Identify which cell holds the provided text, then report its [x, y] central coordinate. 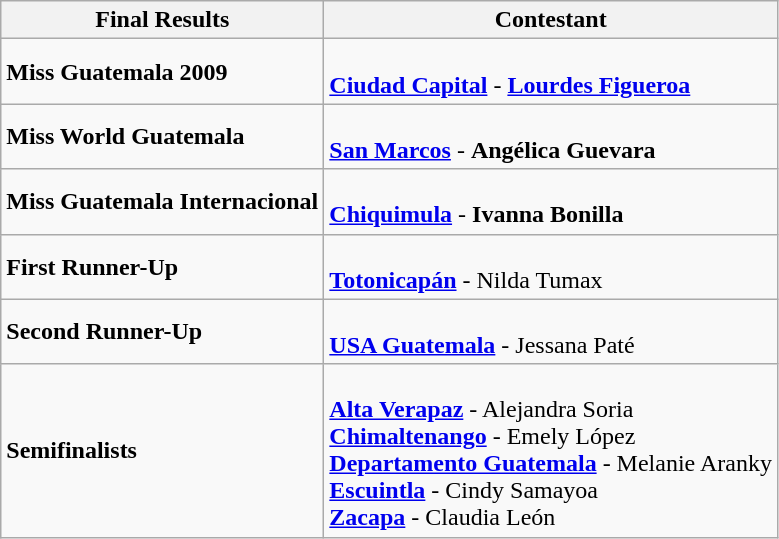
Final Results [162, 20]
Chiquimula - Ivanna Bonilla [551, 202]
USA Guatemala - Jessana Paté [551, 332]
Second Runner-Up [162, 332]
Miss Guatemala Internacional [162, 202]
Alta Verapaz - Alejandra Soria Chimaltenango - Emely López Departamento Guatemala - Melanie Aranky Escuintla - Cindy Samayoa Zacapa - Claudia León [551, 450]
San Marcos - Angélica Guevara [551, 136]
Ciudad Capital - Lourdes Figueroa [551, 72]
Totonicapán - Nilda Tumax [551, 266]
Semifinalists [162, 450]
Miss World Guatemala [162, 136]
First Runner-Up [162, 266]
Miss Guatemala 2009 [162, 72]
Contestant [551, 20]
